Return the [X, Y] coordinate for the center point of the cell that contains the specified text.  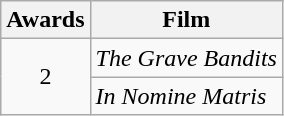
Awards [46, 20]
In Nomine Matris [186, 96]
Film [186, 20]
2 [46, 77]
The Grave Bandits [186, 58]
